Identify which cell holds the provided text, then report its [X, Y] central coordinate. 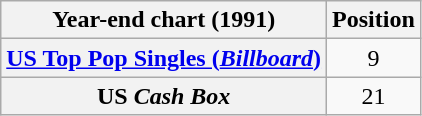
Position [374, 20]
US Top Pop Singles (Billboard) [164, 58]
9 [374, 58]
US Cash Box [164, 96]
21 [374, 96]
Year-end chart (1991) [164, 20]
